Extract the [X, Y] coordinate from the center of the cell holding the provided text.  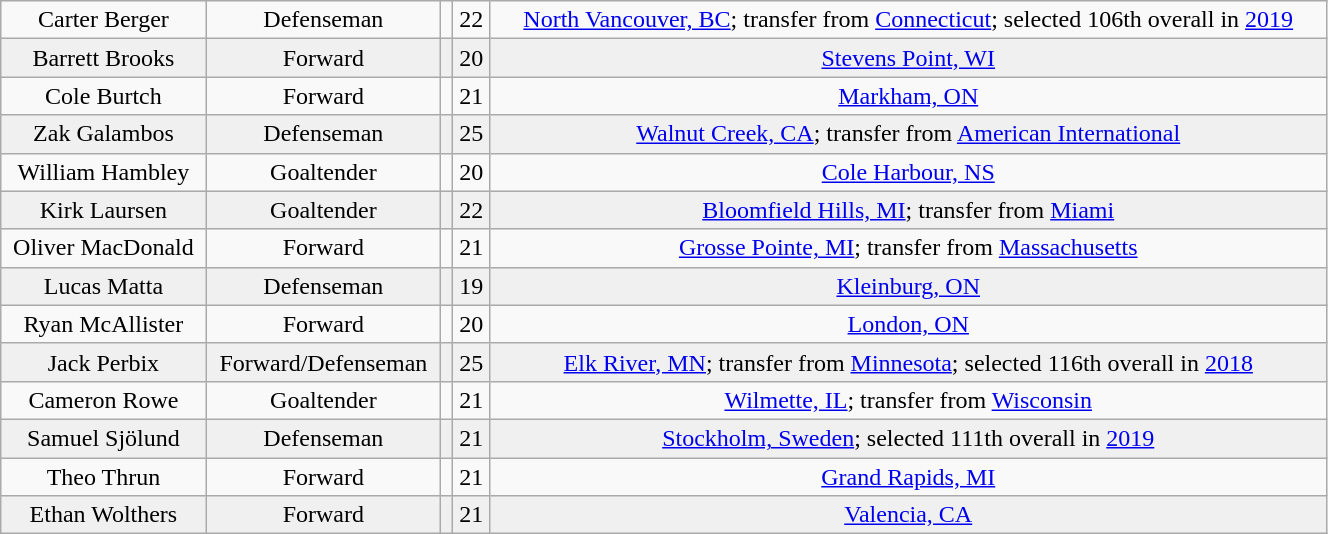
Carter Berger [104, 20]
Cameron Rowe [104, 400]
Elk River, MN; transfer from Minnesota; selected 116th overall in 2018 [908, 362]
Markham, ON [908, 96]
Wilmette, IL; transfer from Wisconsin [908, 400]
Bloomfield Hills, MI; transfer from Miami [908, 210]
Cole Harbour, NS [908, 172]
Grand Rapids, MI [908, 477]
Zak Galambos [104, 134]
Grosse Pointe, MI; transfer from Massachusetts [908, 248]
Stevens Point, WI [908, 58]
Lucas Matta [104, 286]
Walnut Creek, CA; transfer from American International [908, 134]
Theo Thrun [104, 477]
Ethan Wolthers [104, 515]
Valencia, CA [908, 515]
Ryan McAllister [104, 324]
Stockholm, Sweden; selected 111th overall in 2019 [908, 438]
Kirk Laursen [104, 210]
19 [471, 286]
Barrett Brooks [104, 58]
Oliver MacDonald [104, 248]
Jack Perbix [104, 362]
Cole Burtch [104, 96]
London, ON [908, 324]
Forward/Defenseman [324, 362]
William Hambley [104, 172]
Kleinburg, ON [908, 286]
North Vancouver, BC; transfer from Connecticut; selected 106th overall in 2019 [908, 20]
Samuel Sjölund [104, 438]
